Capture the cell that displays the provided text and extract its (x, y) central coordinate. 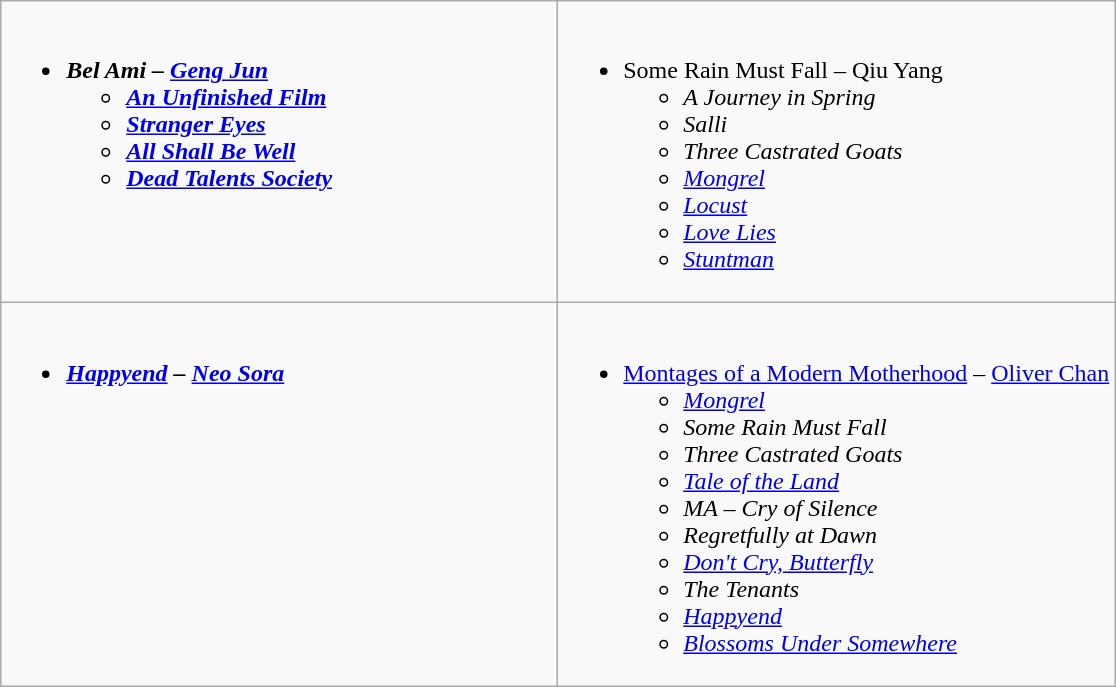
Bel Ami – Geng JunAn Unfinished FilmStranger EyesAll Shall Be WellDead Talents Society (280, 152)
Some Rain Must Fall – Qiu YangA Journey in SpringSalliThree Castrated GoatsMongrelLocustLove LiesStuntman (836, 152)
Happyend – Neo Sora (280, 494)
